Locate the cell with the specified text and output its (X, Y) center coordinate. 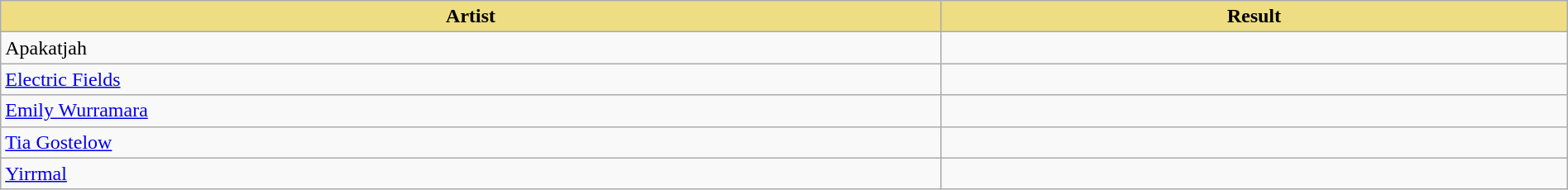
Artist (471, 17)
Yirrmal (471, 173)
Electric Fields (471, 79)
Result (1254, 17)
Apakatjah (471, 48)
Emily Wurramara (471, 111)
Tia Gostelow (471, 142)
